Return the [X, Y] coordinate for the center point of the cell that contains the specified text.  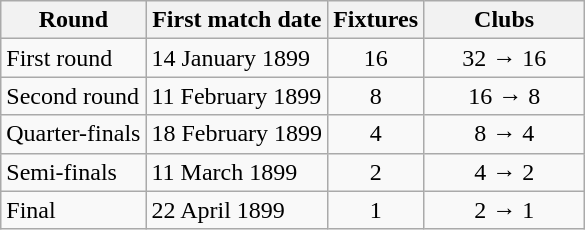
8 [376, 96]
Fixtures [376, 20]
22 April 1899 [237, 210]
Clubs [504, 20]
8 → 4 [504, 134]
2 → 1 [504, 210]
11 February 1899 [237, 96]
First round [74, 58]
16 → 8 [504, 96]
4 → 2 [504, 172]
Round [74, 20]
1 [376, 210]
Semi-finals [74, 172]
First match date [237, 20]
4 [376, 134]
16 [376, 58]
2 [376, 172]
Final [74, 210]
11 March 1899 [237, 172]
32 → 16 [504, 58]
Quarter-finals [74, 134]
Second round [74, 96]
14 January 1899 [237, 58]
18 February 1899 [237, 134]
